Locate the cell with the specified text and output its (x, y) center coordinate. 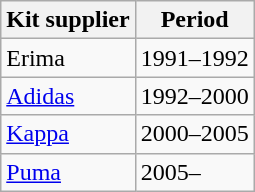
Kappa (68, 134)
Adidas (68, 96)
2005– (194, 172)
Puma (68, 172)
1991–1992 (194, 58)
Period (194, 20)
Kit supplier (68, 20)
1992–2000 (194, 96)
Erima (68, 58)
2000–2005 (194, 134)
